Determine the (X, Y) coordinate at the center of the cell enclosing the given text.  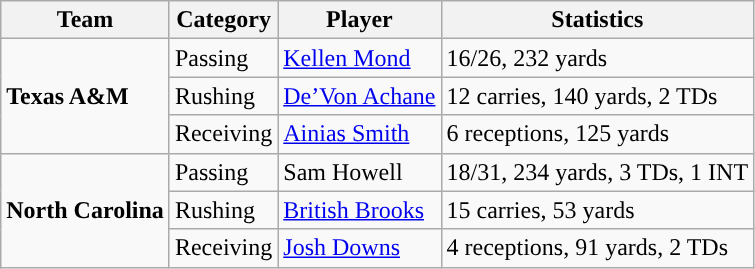
Statistics (598, 20)
6 receptions, 125 yards (598, 134)
18/31, 234 yards, 3 TDs, 1 INT (598, 172)
Kellen Mond (360, 58)
15 carries, 53 yards (598, 210)
British Brooks (360, 210)
Player (360, 20)
Ainias Smith (360, 134)
12 carries, 140 yards, 2 TDs (598, 96)
Texas A&M (86, 96)
Category (223, 20)
16/26, 232 yards (598, 58)
Sam Howell (360, 172)
4 receptions, 91 yards, 2 TDs (598, 248)
Team (86, 20)
North Carolina (86, 210)
De’Von Achane (360, 96)
Josh Downs (360, 248)
